Pinpoint the cell where the given text exists, returning its [X, Y] midpoint coordinate. 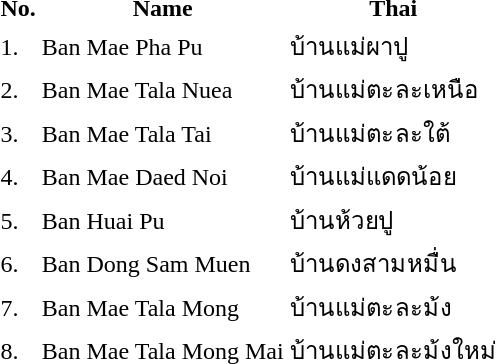
Ban Mae Daed Noi [162, 176]
Ban Mae Tala Tai [162, 133]
Ban Dong Sam Muen [162, 264]
Ban Mae Tala Mong [162, 307]
Ban Mae Tala Nuea [162, 90]
Ban Mae Pha Pu [162, 46]
Ban Huai Pu [162, 220]
